Output the (X, Y) coordinate of the center of the cell containing the given text.  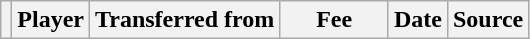
Transferred from (185, 20)
Source (488, 20)
Player (51, 20)
Fee (334, 20)
Date (418, 20)
